Return the (x, y) coordinate for the center point of the cell that contains the specified text.  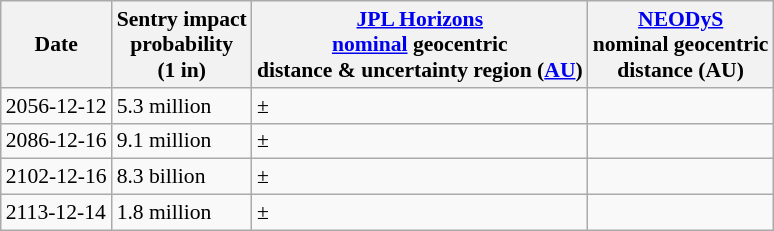
Sentry impactprobability(1 in) (182, 44)
2113-12-14 (56, 213)
5.3 million (182, 106)
2086-12-16 (56, 141)
Date (56, 44)
JPL Horizonsnominal geocentricdistance & uncertainty region (AU) (420, 44)
2102-12-16 (56, 177)
NEODySnominal geocentricdistance (AU) (681, 44)
2056-12-12 (56, 106)
8.3 billion (182, 177)
1.8 million (182, 213)
9.1 million (182, 141)
